Determine the [X, Y] coordinate at the center of the cell enclosing the given text.  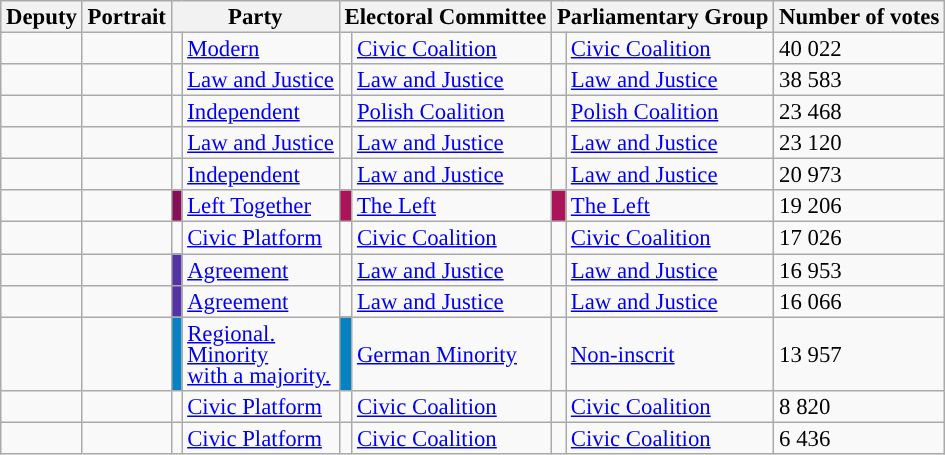
23 120 [860, 143]
Regional.Minoritywith a majority. [260, 354]
19 206 [860, 206]
Modern [260, 49]
Electoral Committee [445, 17]
23 468 [860, 112]
40 022 [860, 49]
Deputy [42, 17]
13 957 [860, 354]
Non-inscrit [670, 354]
German Minority [452, 354]
20 973 [860, 175]
Number of votes [860, 17]
17 026 [860, 238]
8 820 [860, 406]
16 953 [860, 270]
Portrait [126, 17]
16 066 [860, 301]
Party [255, 17]
Parliamentary Group [663, 17]
38 583 [860, 80]
6 436 [860, 438]
Left Together [260, 206]
